Extract the [x, y] coordinate from the center of the cell holding the provided text.  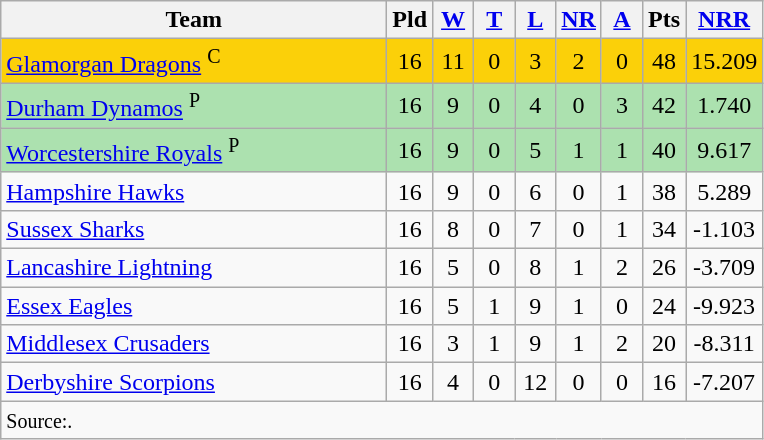
Team [194, 20]
Lancashire Lightning [194, 268]
Essex Eagles [194, 306]
Pts [664, 20]
A [622, 20]
Middlesex Crusaders [194, 344]
-1.103 [724, 230]
1.740 [724, 106]
-8.311 [724, 344]
Durham Dynamos P [194, 106]
NRR [724, 20]
5.289 [724, 191]
-9.923 [724, 306]
42 [664, 106]
Pld [410, 20]
Glamorgan Dragons C [194, 62]
Source:. [382, 420]
Hampshire Hawks [194, 191]
L [536, 20]
6 [536, 191]
40 [664, 150]
Derbyshire Scorpions [194, 382]
T [494, 20]
38 [664, 191]
-3.709 [724, 268]
-7.207 [724, 382]
15.209 [724, 62]
34 [664, 230]
Sussex Sharks [194, 230]
26 [664, 268]
Worcestershire Royals P [194, 150]
20 [664, 344]
12 [536, 382]
11 [454, 62]
24 [664, 306]
7 [536, 230]
NR [579, 20]
W [454, 20]
48 [664, 62]
9.617 [724, 150]
